Extract the [x, y] coordinate from the center of the cell holding the provided text.  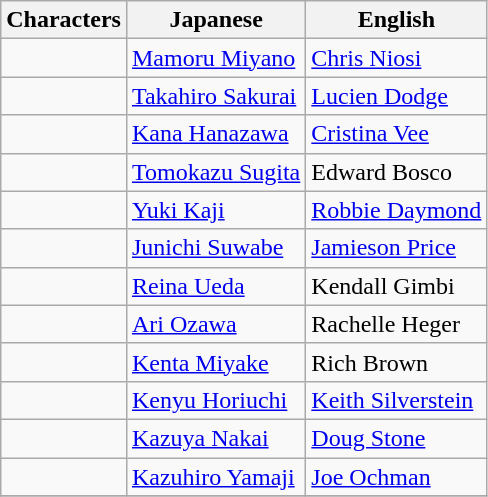
Robbie Daymond [396, 210]
Characters [64, 20]
Japanese [216, 20]
Cristina Vee [396, 134]
Jamieson Price [396, 248]
Lucien Dodge [396, 96]
Rich Brown [396, 362]
Yuki Kaji [216, 210]
Keith Silverstein [396, 400]
Reina Ueda [216, 286]
Junichi Suwabe [216, 248]
Kazuhiro Yamaji [216, 477]
Takahiro Sakurai [216, 96]
Chris Niosi [396, 58]
Edward Bosco [396, 172]
Rachelle Heger [396, 324]
Kenta Miyake [216, 362]
Mamoru Miyano [216, 58]
Tomokazu Sugita [216, 172]
English [396, 20]
Joe Ochman [396, 477]
Kenyu Horiuchi [216, 400]
Kendall Gimbi [396, 286]
Kana Hanazawa [216, 134]
Kazuya Nakai [216, 438]
Doug Stone [396, 438]
Ari Ozawa [216, 324]
